Return the [x, y] coordinate for the center point of the cell that contains the specified text.  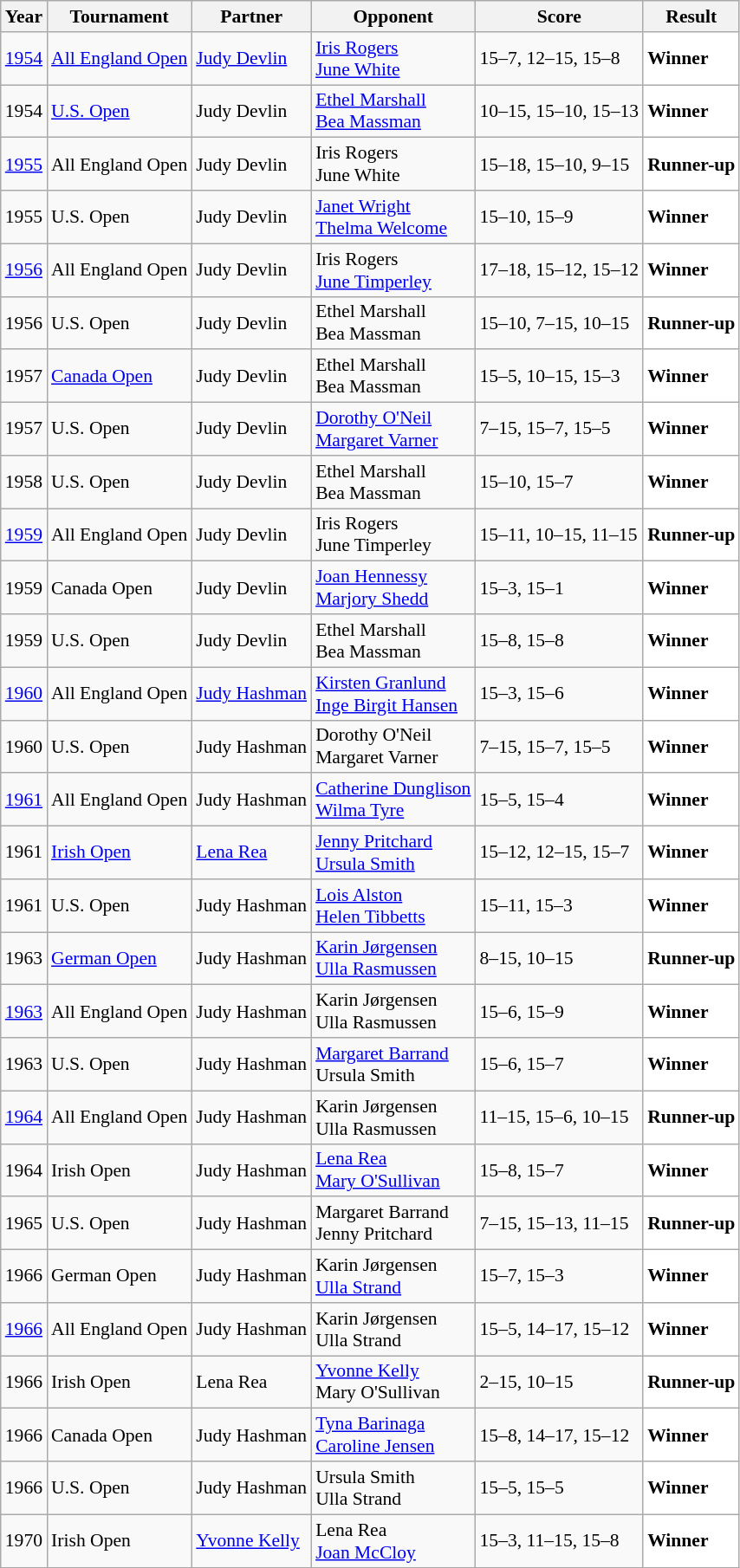
15–11, 15–3 [559, 906]
15–3, 11–15, 15–8 [559, 1540]
11–15, 15–6, 10–15 [559, 1118]
Joan Hennessy Marjory Shedd [393, 587]
Kirsten Granlund Inge Birgit Hansen [393, 693]
Margaret Barrand Ursula Smith [393, 1064]
15–7, 12–15, 15–8 [559, 59]
15–7, 15–3 [559, 1277]
Catherine Dunglison Wilma Tyre [393, 800]
Partner [251, 16]
Janet Wright Thelma Welcome [393, 217]
2–15, 10–15 [559, 1383]
15–6, 15–7 [559, 1064]
7–15, 15–13, 11–15 [559, 1223]
Jenny Pritchard Ursula Smith [393, 852]
8–15, 10–15 [559, 958]
Lois Alston Helen Tibbetts [393, 906]
15–10, 7–15, 10–15 [559, 322]
Ursula Smith Ulla Strand [393, 1488]
15–6, 15–9 [559, 1012]
15–8, 15–8 [559, 641]
Score [559, 16]
15–8, 15–7 [559, 1170]
Opponent [393, 16]
Yvonne Kelly Mary O'Sullivan [393, 1383]
15–3, 15–1 [559, 587]
1965 [24, 1223]
15–5, 10–15, 15–3 [559, 376]
Year [24, 16]
15–8, 14–17, 15–12 [559, 1435]
Tournament [120, 16]
15–11, 10–15, 11–15 [559, 535]
15–5, 15–4 [559, 800]
15–3, 15–6 [559, 693]
17–18, 15–12, 15–12 [559, 270]
15–12, 12–15, 15–7 [559, 852]
1970 [24, 1540]
15–18, 15–10, 9–15 [559, 165]
Lena Rea Joan McCloy [393, 1540]
15–5, 15–5 [559, 1488]
15–10, 15–9 [559, 217]
1958 [24, 482]
15–10, 15–7 [559, 482]
Tyna Barinaga Caroline Jensen [393, 1435]
Margaret Barrand Jenny Pritchard [393, 1223]
10–15, 15–10, 15–13 [559, 111]
Yvonne Kelly [251, 1540]
Lena Rea Mary O'Sullivan [393, 1170]
15–5, 14–17, 15–12 [559, 1329]
Result [691, 16]
